Return [x, y] of the center of cell containing provided text 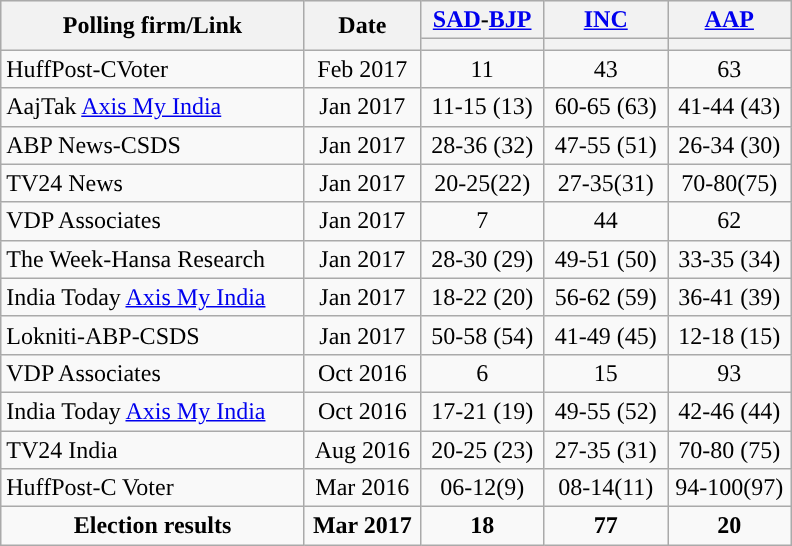
50-58 (54) [482, 335]
7 [482, 221]
60-65 (63) [606, 107]
49-51 (50) [606, 259]
12-18 (15) [730, 335]
HuffPost-C Voter [153, 488]
ABP News-CSDS [153, 145]
26-34 (30) [730, 145]
41-44 (43) [730, 107]
62 [730, 221]
Polling firm/Link [153, 26]
Mar 2017 [362, 526]
27-35(31) [606, 183]
20-25 (23) [482, 449]
TV24 India [153, 449]
17-21 (19) [482, 411]
42-46 (44) [730, 411]
AajTak Axis My India [153, 107]
HuffPost-CVoter [153, 69]
11 [482, 69]
AAP [730, 20]
Feb 2017 [362, 69]
20 [730, 526]
08-14(11) [606, 488]
77 [606, 526]
56-62 (59) [606, 297]
93 [730, 373]
28-36 (32) [482, 145]
Lokniti-ABP-CSDS [153, 335]
Mar 2016 [362, 488]
36-41 (39) [730, 297]
43 [606, 69]
The Week-Hansa Research [153, 259]
41-49 (45) [606, 335]
94-100(97) [730, 488]
15 [606, 373]
INC [606, 20]
18-22 (20) [482, 297]
SAD-BJP [482, 20]
TV24 News [153, 183]
44 [606, 221]
49-55 (52) [606, 411]
06-12(9) [482, 488]
70-80(75) [730, 183]
20-25(22) [482, 183]
18 [482, 526]
70-80 (75) [730, 449]
6 [482, 373]
Date [362, 26]
28-30 (29) [482, 259]
33-35 (34) [730, 259]
63 [730, 69]
27-35 (31) [606, 449]
Aug 2016 [362, 449]
11-15 (13) [482, 107]
Election results [153, 526]
47-55 (51) [606, 145]
